Detect which cell encompasses the target text, then output its [X, Y] center coordinate. 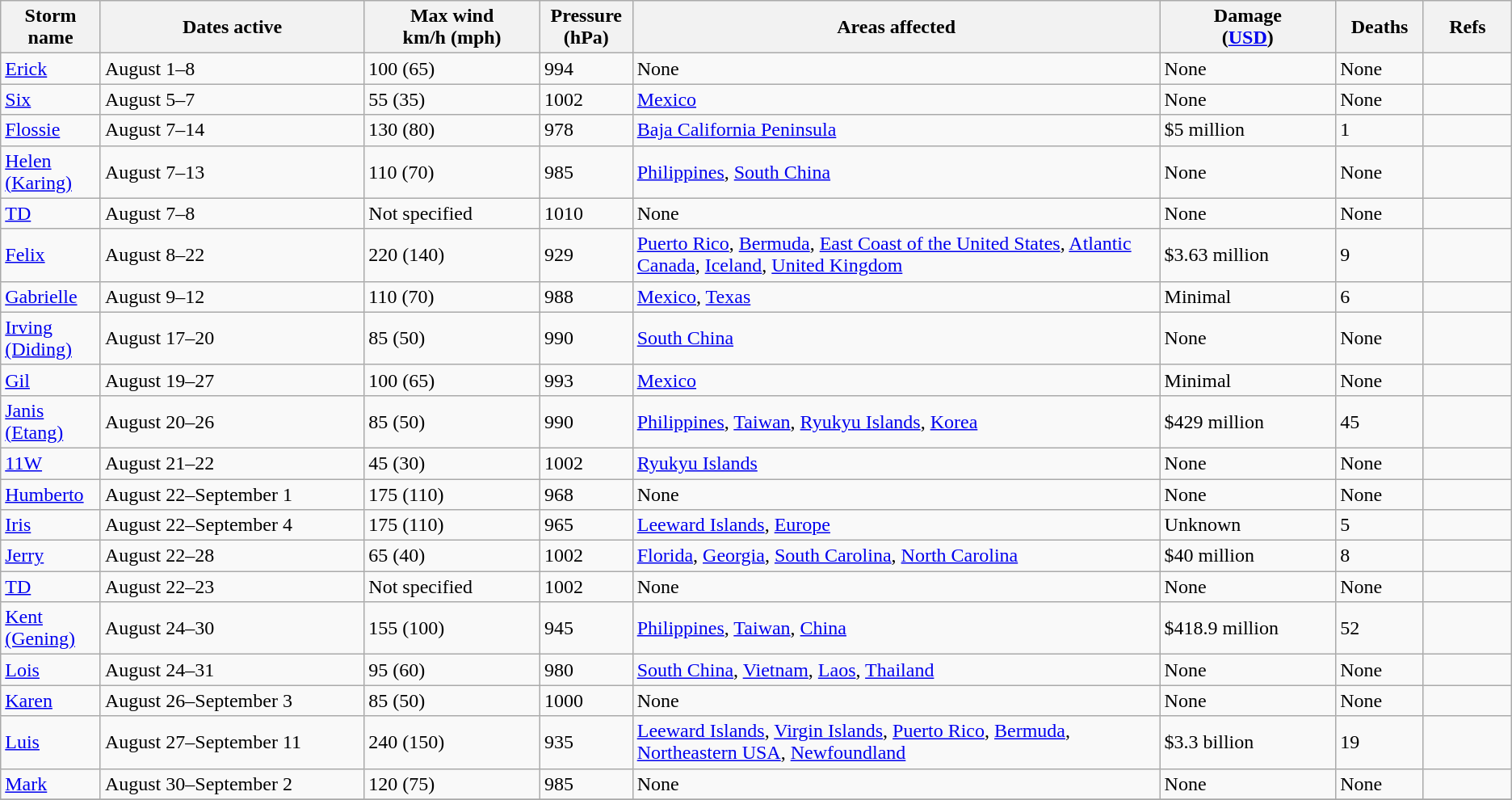
Janis (Etang) [51, 422]
980 [586, 670]
988 [586, 297]
5 [1380, 525]
$429 million [1248, 422]
Mark [51, 784]
August 27–September 11 [232, 742]
Refs [1467, 27]
945 [586, 629]
Unknown [1248, 525]
Damage(USD) [1248, 27]
Puerto Rico, Bermuda, East Coast of the United States, Atlantic Canada, Iceland, United Kingdom [897, 255]
Philippines, Taiwan, China [897, 629]
130 (80) [452, 130]
Ryukyu Islands [897, 463]
929 [586, 255]
19 [1380, 742]
$418.9 million [1248, 629]
August 21–22 [232, 463]
Max windkm/h (mph) [452, 27]
6 [1380, 297]
55 (35) [452, 99]
52 [1380, 629]
Leeward Islands, Europe [897, 525]
August 9–12 [232, 297]
Iris [51, 525]
Philippines, South China [897, 171]
965 [586, 525]
Helen (Karing) [51, 171]
95 (60) [452, 670]
Deaths [1380, 27]
45 (30) [452, 463]
August 5–7 [232, 99]
$40 million [1248, 556]
August 8–22 [232, 255]
Philippines, Taiwan, Ryukyu Islands, Korea [897, 422]
120 (75) [452, 784]
$5 million [1248, 130]
935 [586, 742]
Lois [51, 670]
August 22–September 1 [232, 494]
994 [586, 69]
August 20–26 [232, 422]
Karen [51, 701]
220 (140) [452, 255]
August 1–8 [232, 69]
45 [1380, 422]
Baja California Peninsula [897, 130]
Dates active [232, 27]
August 24–30 [232, 629]
Mexico, Texas [897, 297]
August 19–27 [232, 380]
August 7–8 [232, 213]
Gabrielle [51, 297]
Jerry [51, 556]
155 (100) [452, 629]
Luis [51, 742]
South China, Vietnam, Laos, Thailand [897, 670]
August 24–31 [232, 670]
9 [1380, 255]
August 17–20 [232, 338]
$3.63 million [1248, 255]
968 [586, 494]
1010 [586, 213]
1000 [586, 701]
$3.3 billion [1248, 742]
Flossie [51, 130]
Areas affected [897, 27]
11W [51, 463]
240 (150) [452, 742]
Erick [51, 69]
Gil [51, 380]
978 [586, 130]
Leeward Islands, Virgin Islands, Puerto Rico, Bermuda, Northeastern USA, Newfoundland [897, 742]
Kent (Gening) [51, 629]
August 22–September 4 [232, 525]
8 [1380, 556]
August 30–September 2 [232, 784]
Storm name [51, 27]
Felix [51, 255]
1 [1380, 130]
65 (40) [452, 556]
August 26–September 3 [232, 701]
Six [51, 99]
August 7–13 [232, 171]
August 22–28 [232, 556]
993 [586, 380]
August 22–23 [232, 587]
Humberto [51, 494]
Irving (Diding) [51, 338]
August 7–14 [232, 130]
Pressure(hPa) [586, 27]
Florida, Georgia, South Carolina, North Carolina [897, 556]
South China [897, 338]
